Pinpoint the cell where the given text exists, returning its [X, Y] midpoint coordinate. 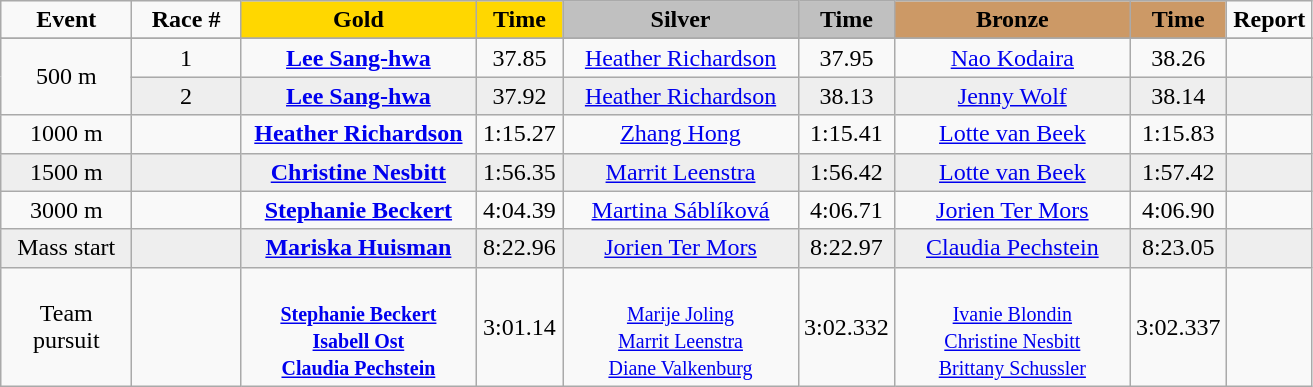
38.26 [1178, 58]
37.85 [519, 58]
Jenny Wolf [1012, 96]
Marrit Leenstra [680, 172]
Stephanie BeckertIsabell OstClaudia Pechstein [358, 326]
8:22.96 [519, 248]
Zhang Hong [680, 134]
8:23.05 [1178, 248]
Stephanie Beckert [358, 210]
Silver [680, 20]
Ivanie BlondinChristine NesbittBrittany Schussler [1012, 326]
3:01.14 [519, 326]
Bronze [1012, 20]
1:15.27 [519, 134]
1 [186, 58]
1:56.42 [847, 172]
38.14 [1178, 96]
Marije JolingMarrit LeenstraDiane Valkenburg [680, 326]
Christine Nesbitt [358, 172]
8:22.97 [847, 248]
4:06.71 [847, 210]
1:15.41 [847, 134]
37.92 [519, 96]
3000 m [66, 210]
3:02.337 [1178, 326]
Gold [358, 20]
4:06.90 [1178, 210]
4:04.39 [519, 210]
1500 m [66, 172]
Martina Sáblíková [680, 210]
Report [1269, 20]
Nao Kodaira [1012, 58]
38.13 [847, 96]
1:57.42 [1178, 172]
1000 m [66, 134]
Mass start [66, 248]
Mariska Huisman [358, 248]
Claudia Pechstein [1012, 248]
2 [186, 96]
Event [66, 20]
Team pursuit [66, 326]
500 m [66, 77]
1:15.83 [1178, 134]
37.95 [847, 58]
1:56.35 [519, 172]
3:02.332 [847, 326]
Race # [186, 20]
